Determine the (X, Y) coordinate at the center of the cell enclosing the given text.  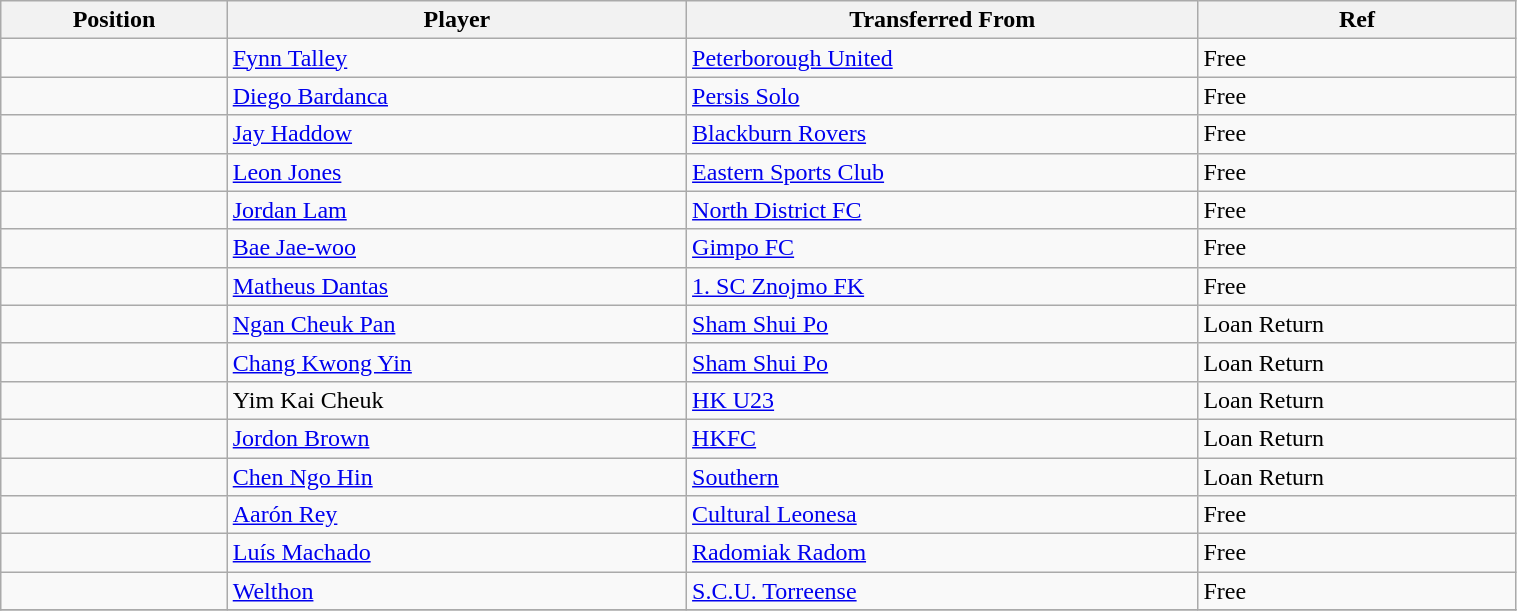
Bae Jae-woo (456, 248)
Player (456, 20)
Leon Jones (456, 172)
Ngan Cheuk Pan (456, 324)
North District FC (942, 210)
Yim Kai Cheuk (456, 400)
Cultural Leonesa (942, 515)
Jay Haddow (456, 134)
Transferred From (942, 20)
Persis Solo (942, 96)
Chang Kwong Yin (456, 362)
Blackburn Rovers (942, 134)
Diego Bardanca (456, 96)
Ref (1357, 20)
HK U23 (942, 400)
Position (114, 20)
Welthon (456, 591)
1. SC Znojmo FK (942, 286)
Gimpo FC (942, 248)
Fynn Talley (456, 58)
Peterborough United (942, 58)
Southern (942, 477)
Luís Machado (456, 553)
Eastern Sports Club (942, 172)
Radomiak Radom (942, 553)
Aarón Rey (456, 515)
Jordon Brown (456, 438)
S.C.U. Torreense (942, 591)
Jordan Lam (456, 210)
HKFC (942, 438)
Chen Ngo Hin (456, 477)
Matheus Dantas (456, 286)
